Scan for the cell matching the given text and deliver its [x, y] coordinate at center. 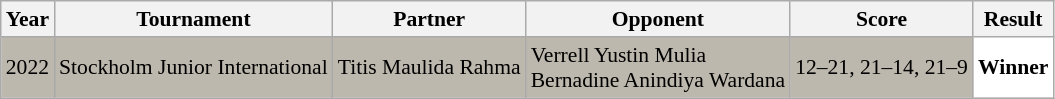
Result [1014, 19]
Opponent [658, 19]
Titis Maulida Rahma [430, 68]
2022 [28, 68]
Partner [430, 19]
Tournament [194, 19]
Score [882, 19]
Winner [1014, 68]
Verrell Yustin Mulia Bernadine Anindiya Wardana [658, 68]
12–21, 21–14, 21–9 [882, 68]
Year [28, 19]
Stockholm Junior International [194, 68]
